Identify which cell holds the provided text, then report its [X, Y] central coordinate. 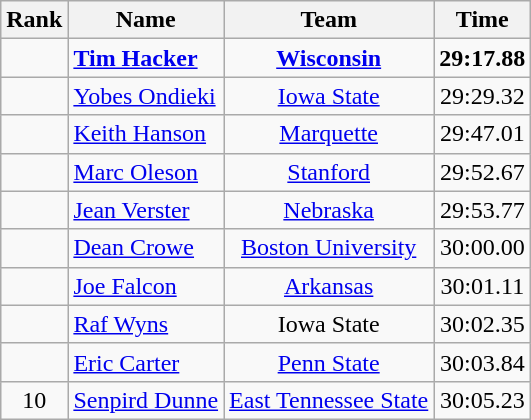
30:02.35 [482, 324]
30:00.00 [482, 248]
29:53.77 [482, 210]
Rank [34, 20]
Joe Falcon [146, 286]
Penn State [329, 362]
30:05.23 [482, 400]
Jean Verster [146, 210]
Eric Carter [146, 362]
10 [34, 400]
Senpird Dunne [146, 400]
Stanford [329, 172]
29:52.67 [482, 172]
Dean Crowe [146, 248]
30:03.84 [482, 362]
Boston University [329, 248]
Keith Hanson [146, 134]
East Tennessee State [329, 400]
Raf Wyns [146, 324]
Team [329, 20]
Arkansas [329, 286]
Marquette [329, 134]
Wisconsin [329, 58]
29:47.01 [482, 134]
29:17.88 [482, 58]
29:29.32 [482, 96]
Name [146, 20]
Nebraska [329, 210]
Time [482, 20]
Marc Oleson [146, 172]
Yobes Ondieki [146, 96]
30:01.11 [482, 286]
Tim Hacker [146, 58]
